Identify which cell holds the provided text, then report its (X, Y) central coordinate. 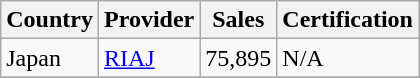
Provider (148, 20)
RIAJ (148, 58)
75,895 (238, 58)
Sales (238, 20)
Japan (50, 58)
N/A (348, 58)
Certification (348, 20)
Country (50, 20)
